Capture the cell that displays the provided text and extract its [X, Y] central coordinate. 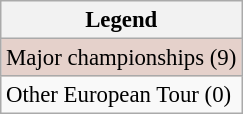
Other European Tour (0) [122, 95]
Legend [122, 20]
Major championships (9) [122, 58]
